Scan for the cell matching the given text and deliver its [x, y] coordinate at center. 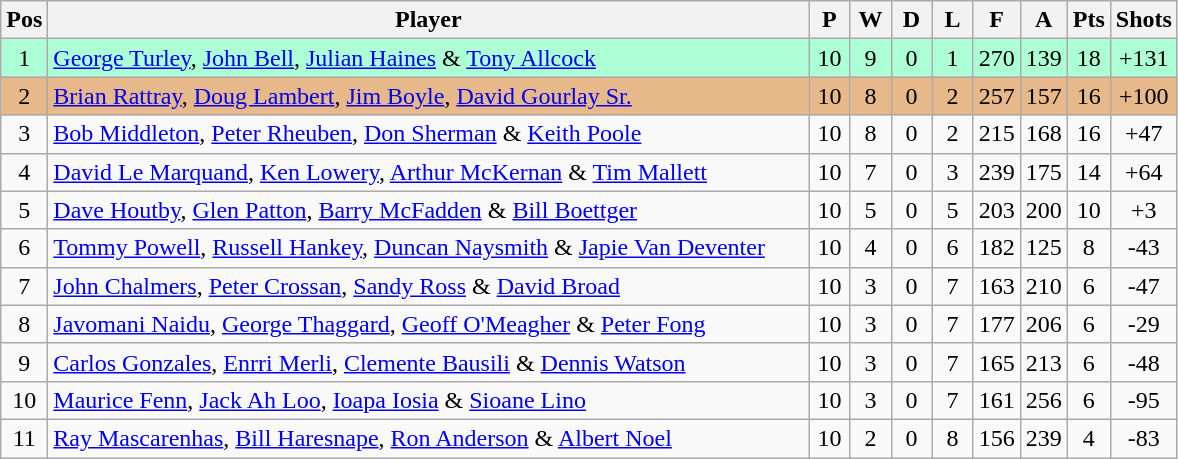
Pos [24, 20]
Maurice Fenn, Jack Ah Loo, Ioapa Iosia & Sioane Lino [428, 400]
168 [1044, 134]
256 [1044, 400]
Shots [1144, 20]
John Chalmers, Peter Crossan, Sandy Ross & David Broad [428, 286]
177 [996, 324]
-95 [1144, 400]
+3 [1144, 210]
139 [1044, 58]
F [996, 20]
P [830, 20]
200 [1044, 210]
-83 [1144, 438]
L [952, 20]
Carlos Gonzales, Enrri Merli, Clemente Bausili & Dennis Watson [428, 362]
215 [996, 134]
163 [996, 286]
D [912, 20]
David Le Marquand, Ken Lowery, Arthur McKernan & Tim Mallett [428, 172]
182 [996, 248]
210 [1044, 286]
+100 [1144, 96]
A [1044, 20]
-29 [1144, 324]
165 [996, 362]
Dave Houtby, Glen Patton, Barry McFadden & Bill Boettger [428, 210]
-43 [1144, 248]
-48 [1144, 362]
+64 [1144, 172]
156 [996, 438]
Brian Rattray, Doug Lambert, Jim Boyle, David Gourlay Sr. [428, 96]
Pts [1088, 20]
Player [428, 20]
W [870, 20]
Ray Mascarenhas, Bill Haresnape, Ron Anderson & Albert Noel [428, 438]
257 [996, 96]
14 [1088, 172]
161 [996, 400]
175 [1044, 172]
213 [1044, 362]
11 [24, 438]
-47 [1144, 286]
Bob Middleton, Peter Rheuben, Don Sherman & Keith Poole [428, 134]
270 [996, 58]
18 [1088, 58]
Javomani Naidu, George Thaggard, Geoff O'Meagher & Peter Fong [428, 324]
206 [1044, 324]
Tommy Powell, Russell Hankey, Duncan Naysmith & Japie Van Deventer [428, 248]
+131 [1144, 58]
157 [1044, 96]
+47 [1144, 134]
125 [1044, 248]
George Turley, John Bell, Julian Haines & Tony Allcock [428, 58]
203 [996, 210]
